Detect which cell encompasses the target text, then output its [x, y] center coordinate. 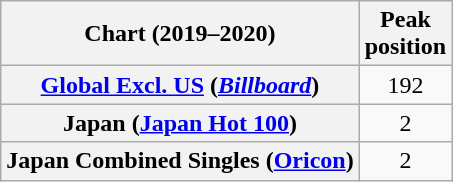
Chart (2019–2020) [180, 34]
Peakposition [405, 34]
Japan Combined Singles (Oricon) [180, 161]
Global Excl. US (Billboard) [180, 85]
192 [405, 85]
Japan (Japan Hot 100) [180, 123]
